Capture the cell that displays the provided text and extract its [X, Y] central coordinate. 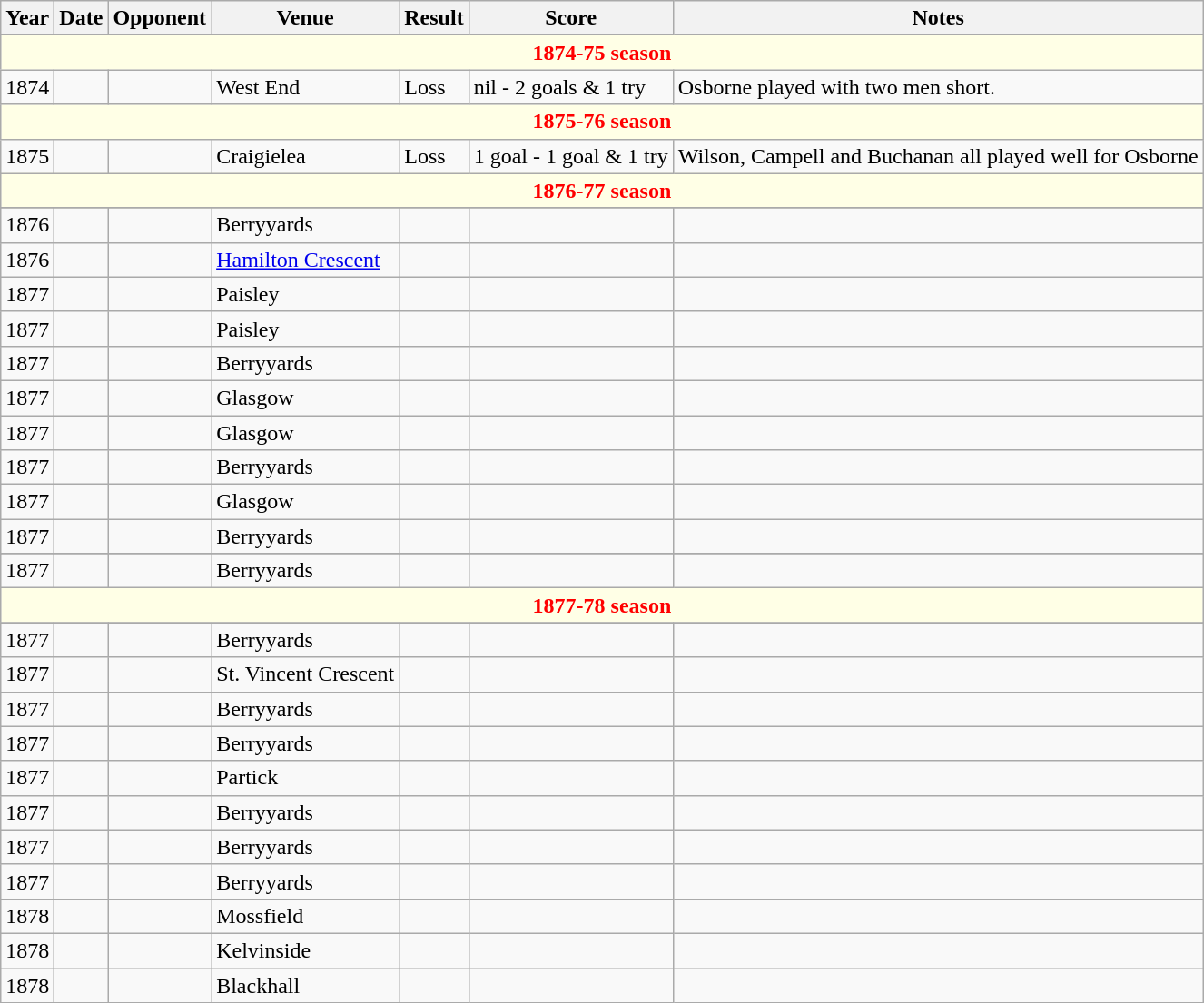
Craigielea [305, 156]
Hamilton Crescent [305, 260]
Wilson, Campell and Buchanan all played well for Osborne [938, 156]
Partick [305, 778]
1875-76 season [602, 122]
Notes [938, 18]
Score [570, 18]
Result [434, 18]
Opponent [160, 18]
Venue [305, 18]
Kelvinside [305, 950]
Osborne played with two men short. [938, 87]
1877-78 season [602, 605]
1874 [27, 87]
Mossfield [305, 916]
1875 [27, 156]
Date [82, 18]
1874-75 season [602, 53]
St. Vincent Crescent [305, 674]
West End [305, 87]
Year [27, 18]
1876-77 season [602, 191]
1 goal - 1 goal & 1 try [570, 156]
Blackhall [305, 985]
nil - 2 goals & 1 try [570, 87]
